Search for the cell housing the specified text and yield its (x, y) center coordinate. 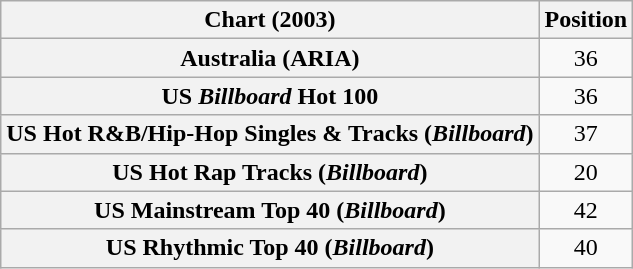
US Hot Rap Tracks (Billboard) (270, 172)
US Rhythmic Top 40 (Billboard) (270, 248)
40 (586, 248)
US Hot R&B/Hip-Hop Singles & Tracks (Billboard) (270, 134)
20 (586, 172)
US Mainstream Top 40 (Billboard) (270, 210)
Chart (2003) (270, 20)
Position (586, 20)
42 (586, 210)
Australia (ARIA) (270, 58)
US Billboard Hot 100 (270, 96)
37 (586, 134)
